Capture the cell that displays the provided text and extract its [X, Y] central coordinate. 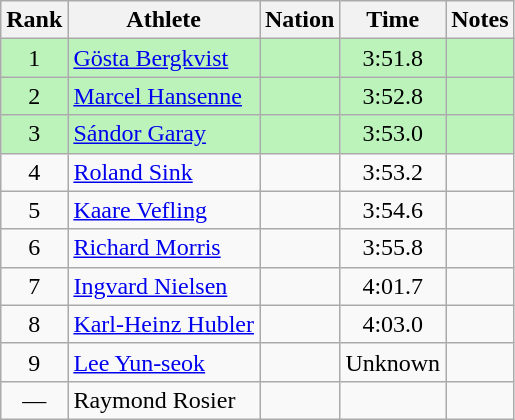
— [34, 400]
9 [34, 362]
Nation [300, 20]
6 [34, 248]
Kaare Vefling [164, 210]
Ingvard Nielsen [164, 286]
Karl-Heinz Hubler [164, 324]
3:53.2 [393, 172]
3 [34, 134]
Rank [34, 20]
Time [393, 20]
3:55.8 [393, 248]
Raymond Rosier [164, 400]
4:01.7 [393, 286]
7 [34, 286]
3:53.0 [393, 134]
2 [34, 96]
Athlete [164, 20]
1 [34, 58]
3:51.8 [393, 58]
Notes [480, 20]
Lee Yun-seok [164, 362]
4 [34, 172]
Roland Sink [164, 172]
Marcel Hansenne [164, 96]
4:03.0 [393, 324]
Gösta Bergkvist [164, 58]
Unknown [393, 362]
5 [34, 210]
3:52.8 [393, 96]
3:54.6 [393, 210]
Sándor Garay [164, 134]
8 [34, 324]
Richard Morris [164, 248]
